From the cell containing the given text, extract its center point as [X, Y] coordinate. 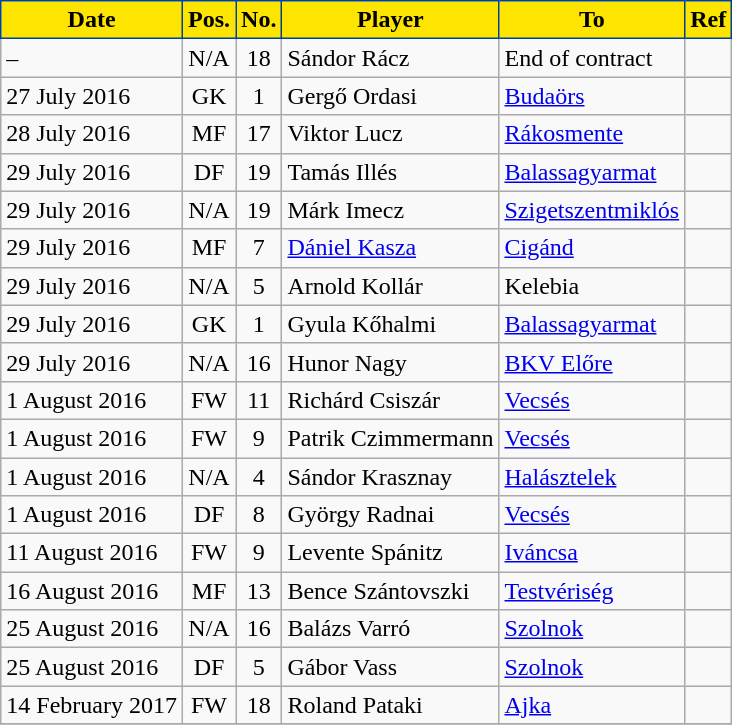
End of contract [592, 58]
Rákosmente [592, 134]
Roland Pataki [390, 705]
Sándor Rácz [390, 58]
No. [259, 20]
11 [259, 400]
Player [390, 20]
Sándor Krasznay [390, 477]
Gábor Vass [390, 667]
Gyula Kőhalmi [390, 324]
Halásztelek [592, 477]
11 August 2016 [92, 553]
Richárd Csiszár [390, 400]
Date [92, 20]
Szigetszentmiklós [592, 210]
Ref [708, 20]
Bence Szántovszki [390, 591]
Pos. [208, 20]
Márk Imecz [390, 210]
Balázs Varró [390, 629]
4 [259, 477]
7 [259, 248]
17 [259, 134]
Kelebia [592, 286]
8 [259, 515]
28 July 2016 [92, 134]
Iváncsa [592, 553]
Cigánd [592, 248]
Gergő Ordasi [390, 96]
Ajka [592, 705]
Hunor Nagy [390, 362]
14 February 2017 [92, 705]
Testvériség [592, 591]
16 August 2016 [92, 591]
Budaörs [592, 96]
György Radnai [390, 515]
Patrik Czimmermann [390, 438]
– [92, 58]
To [592, 20]
Tamás Illés [390, 172]
Dániel Kasza [390, 248]
Levente Spánitz [390, 553]
Viktor Lucz [390, 134]
27 July 2016 [92, 96]
13 [259, 591]
BKV Előre [592, 362]
Arnold Kollár [390, 286]
